Extract the [x, y] coordinate from the center of the cell holding the provided text.  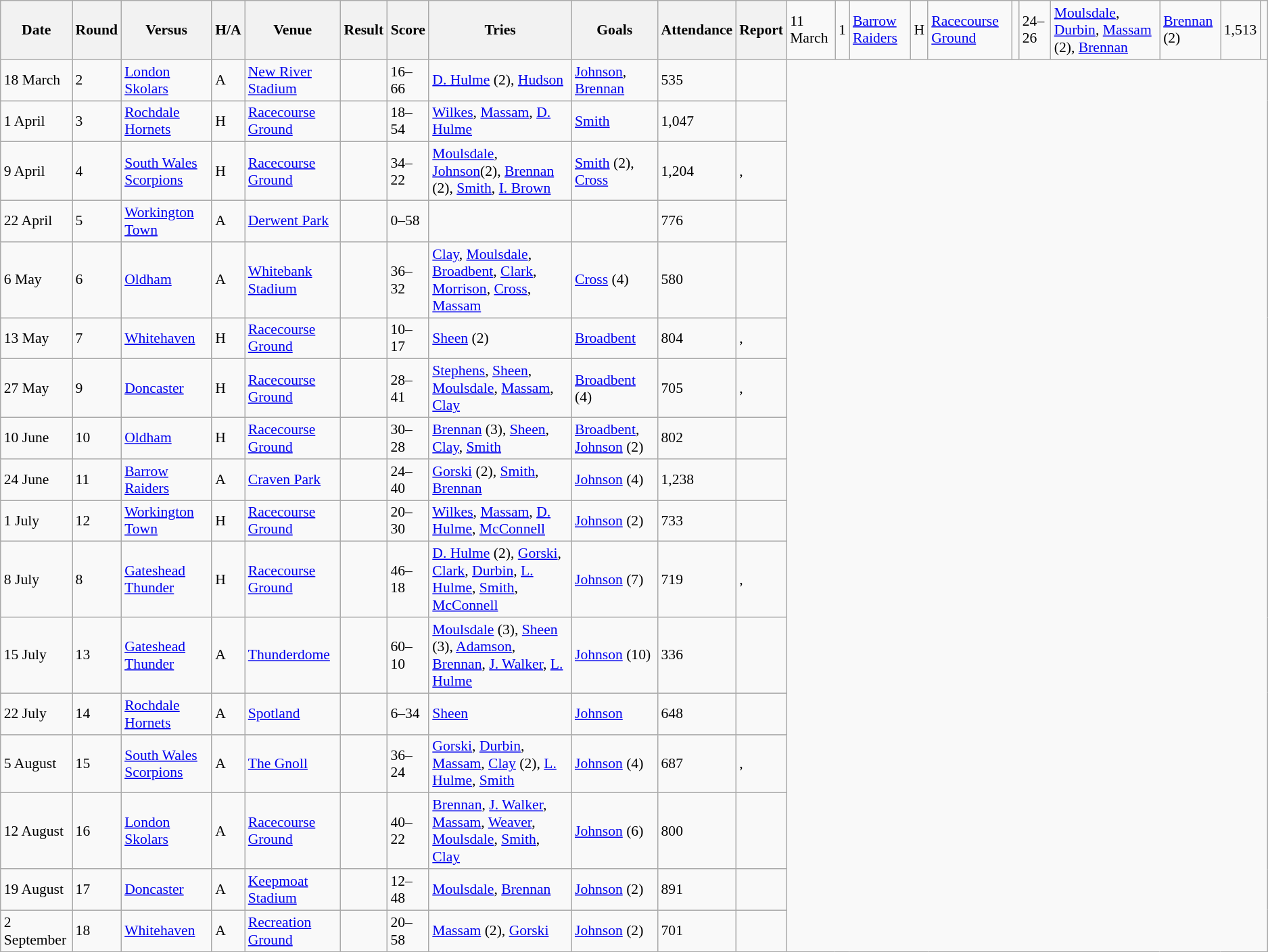
Johnson [615, 714]
Moulsdale (3), Sheen (3), Adamson, Brennan, J. Walker, L. Hulme [500, 655]
Round [97, 30]
2 September [37, 930]
Broadbent (4) [615, 388]
719 [697, 579]
New River Stadium [293, 80]
13 [97, 655]
17 [97, 890]
Johnson (6) [615, 831]
Stephens, Sheen, Moulsdale, Massam, Clay [500, 388]
20–58 [408, 930]
Brennan, J. Walker, Massam, Weaver, Moulsdale, Smith, Clay [500, 831]
Johnson (7) [615, 579]
1,047 [697, 122]
3 [97, 122]
D. Hulme (2), Gorski, Clark, Durbin, L. Hulme, Smith, McConnell [500, 579]
Moulsdale, Johnson(2), Brennan (2), Smith, I. Brown [500, 172]
Recreation Ground [293, 930]
Whitebank Stadium [293, 280]
34–22 [408, 172]
9 [97, 388]
18–54 [408, 122]
Keepmoat Stadium [293, 890]
12–48 [408, 890]
Wilkes, Massam, D. Hulme [500, 122]
4 [97, 172]
891 [697, 890]
30–28 [408, 438]
6 May [37, 280]
18 [97, 930]
Result [364, 30]
8 July [37, 579]
15 [97, 764]
10–17 [408, 338]
Report [761, 30]
1 July [37, 521]
Moulsdale, Durbin, Massam (2), Brennan [1105, 30]
336 [697, 655]
36–32 [408, 280]
24–26 [1035, 30]
Tries [500, 30]
Goals [615, 30]
580 [697, 280]
20–30 [408, 521]
1,513 [1240, 30]
Cross (4) [615, 280]
H/A [229, 30]
Attendance [697, 30]
11 [97, 480]
19 August [37, 890]
6 [97, 280]
10 June [37, 438]
1,204 [697, 172]
Wilkes, Massam, D. Hulme, McConnell [500, 521]
802 [697, 438]
12 August [37, 831]
22 July [37, 714]
800 [697, 831]
14 [97, 714]
5 August [37, 764]
535 [697, 80]
Gorski, Durbin, Massam, Clay (2), L. Hulme, Smith [500, 764]
Spotland [293, 714]
13 May [37, 338]
12 [97, 521]
22 April [37, 222]
The Gnoll [293, 764]
1 [843, 30]
Sheen [500, 714]
11 March [811, 30]
804 [697, 338]
24–40 [408, 480]
776 [697, 222]
0–58 [408, 222]
Brennan (2) [1190, 30]
60–10 [408, 655]
Date [37, 30]
27 May [37, 388]
36–24 [408, 764]
Broadbent, Johnson (2) [615, 438]
701 [697, 930]
24 June [37, 480]
Thunderdome [293, 655]
Craven Park [293, 480]
16–66 [408, 80]
Moulsdale, Brennan [500, 890]
Smith [615, 122]
9 April [37, 172]
16 [97, 831]
7 [97, 338]
733 [697, 521]
46–18 [408, 579]
8 [97, 579]
5 [97, 222]
Smith (2), Cross [615, 172]
Score [408, 30]
Massam (2), Gorski [500, 930]
Derwent Park [293, 222]
15 July [37, 655]
705 [697, 388]
Venue [293, 30]
Versus [166, 30]
18 March [37, 80]
28–41 [408, 388]
1 April [37, 122]
687 [697, 764]
2 [97, 80]
Clay, Moulsdale, Broadbent, Clark, Morrison, Cross, Massam [500, 280]
Gorski (2), Smith, Brennan [500, 480]
D. Hulme (2), Hudson [500, 80]
Broadbent [615, 338]
Johnson (10) [615, 655]
Sheen (2) [500, 338]
648 [697, 714]
Johnson, Brennan [615, 80]
10 [97, 438]
Brennan (3), Sheen, Clay, Smith [500, 438]
1,238 [697, 480]
6–34 [408, 714]
40–22 [408, 831]
